Search for the cell housing the specified text and yield its (X, Y) center coordinate. 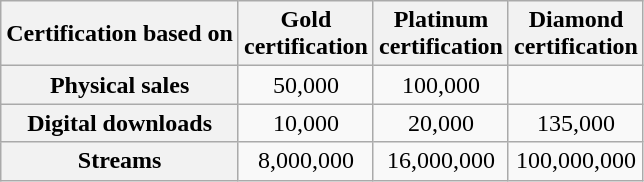
Physical sales (120, 85)
100,000 (440, 85)
Platinumcertification (440, 34)
Diamondcertification (576, 34)
Streams (120, 161)
135,000 (576, 123)
16,000,000 (440, 161)
20,000 (440, 123)
Goldcertification (306, 34)
Digital downloads (120, 123)
10,000 (306, 123)
100,000,000 (576, 161)
50,000 (306, 85)
Certification based on (120, 34)
8,000,000 (306, 161)
